Output the [x, y] coordinate of the center of the cell containing the given text.  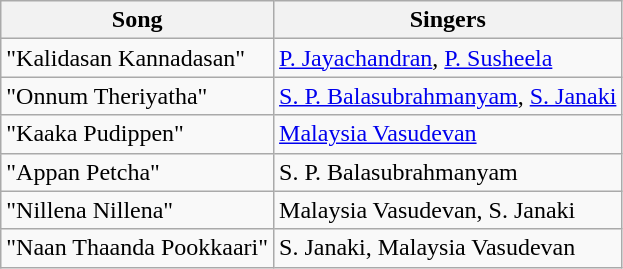
P. Jayachandran, P. Susheela [448, 58]
"Kaaka Pudippen" [138, 134]
Malaysia Vasudevan [448, 134]
"Nillena Nillena" [138, 210]
S. P. Balasubrahmanyam [448, 172]
"Onnum Theriyatha" [138, 96]
Singers [448, 20]
S. P. Balasubrahmanyam, S. Janaki [448, 96]
S. Janaki, Malaysia Vasudevan [448, 248]
"Naan Thaanda Pookkaari" [138, 248]
"Kalidasan Kannadasan" [138, 58]
Song [138, 20]
"Appan Petcha" [138, 172]
Malaysia Vasudevan, S. Janaki [448, 210]
